Return the (X, Y) coordinate for the center point of the cell that contains the specified text.  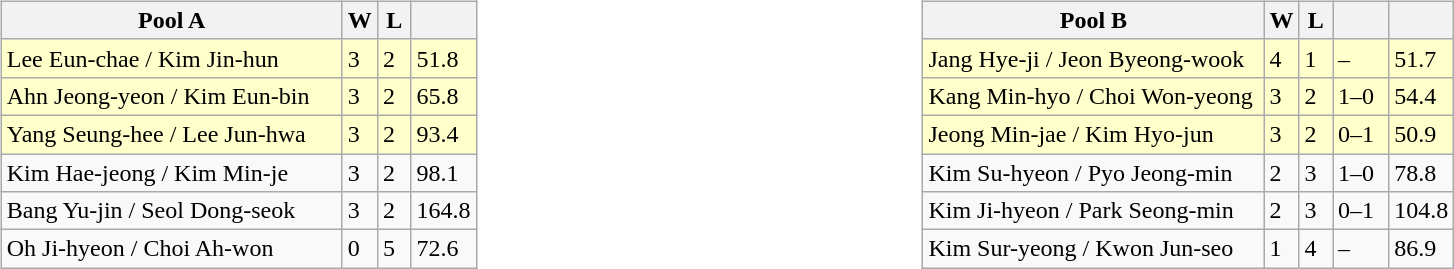
72.6 (444, 249)
Kim Su-hyeon / Pyo Jeong-min (1094, 173)
Pool A (172, 20)
51.7 (1422, 58)
Oh Ji-hyeon / Choi Ah-won (172, 249)
50.9 (1422, 134)
Jeong Min-jae / Kim Hyo-jun (1094, 134)
98.1 (444, 173)
104.8 (1422, 211)
Kim Hae-jeong / Kim Min-je (172, 173)
65.8 (444, 96)
51.8 (444, 58)
Lee Eun-chae / Kim Jin-hun (172, 58)
Bang Yu-jin / Seol Dong-seok (172, 211)
Pool B (1094, 20)
Jang Hye-ji / Jeon Byeong-wook (1094, 58)
Kim Sur-yeong / Kwon Jun-seo (1094, 249)
Ahn Jeong-yeon / Kim Eun-bin (172, 96)
86.9 (1422, 249)
Yang Seung-hee / Lee Jun-hwa (172, 134)
78.8 (1422, 173)
0 (360, 249)
5 (394, 249)
54.4 (1422, 96)
164.8 (444, 211)
93.4 (444, 134)
Kim Ji-hyeon / Park Seong-min (1094, 211)
Kang Min-hyo / Choi Won-yeong (1094, 96)
